Provide the [X, Y] coordinate of the cell's center where the given text is located.  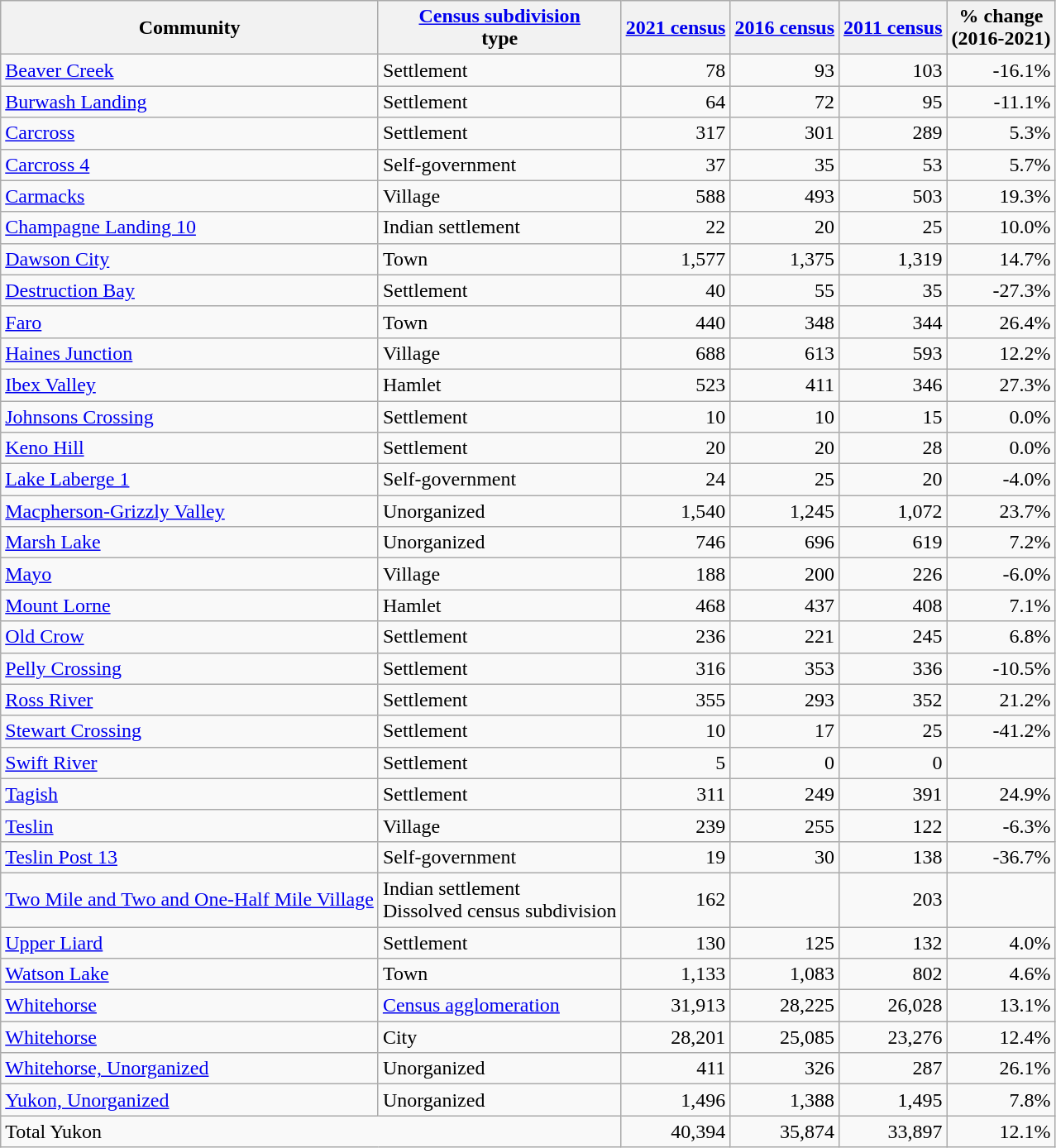
22 [676, 227]
344 [893, 322]
316 [676, 668]
Yukon, Unorganized [190, 1100]
-41.2% [1001, 731]
23.7% [1001, 511]
Champagne Landing 10 [190, 227]
Haines Junction [190, 353]
6.8% [1001, 637]
35,874 [785, 1131]
287 [893, 1069]
53 [893, 165]
Teslin [190, 825]
336 [893, 668]
162 [676, 900]
408 [893, 605]
26.4% [1001, 322]
1,072 [893, 511]
37 [676, 165]
Old Crow [190, 637]
19.3% [1001, 196]
802 [893, 974]
Carmacks [190, 196]
12.1% [1001, 1131]
1,375 [785, 259]
10.0% [1001, 227]
132 [893, 942]
Two Mile and Two and One-Half Mile Village [190, 900]
5.3% [1001, 133]
64 [676, 102]
4.6% [1001, 974]
Macpherson-Grizzly Valley [190, 511]
12.4% [1001, 1037]
130 [676, 942]
188 [676, 574]
493 [785, 196]
255 [785, 825]
Ross River [190, 700]
4.0% [1001, 942]
503 [893, 196]
-36.7% [1001, 857]
-16.1% [1001, 70]
15 [893, 416]
Destruction Bay [190, 290]
236 [676, 637]
Teslin Post 13 [190, 857]
613 [785, 353]
311 [676, 794]
1,577 [676, 259]
23,276 [893, 1037]
Total Yukon [311, 1131]
7.2% [1001, 543]
-6.0% [1001, 574]
317 [676, 133]
Indian settlementDissolved census subdivision [499, 900]
1,388 [785, 1100]
28,225 [785, 1006]
239 [676, 825]
2016 census [785, 28]
-11.1% [1001, 102]
249 [785, 794]
1,540 [676, 511]
40,394 [676, 1131]
746 [676, 543]
13.1% [1001, 1006]
Mount Lorne [190, 605]
93 [785, 70]
30 [785, 857]
Ibex Valley [190, 385]
Whitehorse, Unorganized [190, 1069]
78 [676, 70]
26,028 [893, 1006]
2011 census [893, 28]
Marsh Lake [190, 543]
-10.5% [1001, 668]
125 [785, 942]
Beaver Creek [190, 70]
2021 census [676, 28]
Swift River [190, 763]
% change(2016-2021) [1001, 28]
103 [893, 70]
7.8% [1001, 1100]
19 [676, 857]
122 [893, 825]
Tagish [190, 794]
437 [785, 605]
391 [893, 794]
593 [893, 353]
24 [676, 480]
1,319 [893, 259]
Mayo [190, 574]
-27.3% [1001, 290]
28 [893, 448]
25,085 [785, 1037]
1,083 [785, 974]
355 [676, 700]
Community [190, 28]
326 [785, 1069]
226 [893, 574]
619 [893, 543]
28,201 [676, 1037]
348 [785, 322]
24.9% [1001, 794]
95 [893, 102]
Indian settlement [499, 227]
14.7% [1001, 259]
55 [785, 290]
Carcross [190, 133]
21.2% [1001, 700]
588 [676, 196]
Census subdivisiontype [499, 28]
Johnsons Crossing [190, 416]
1,495 [893, 1100]
523 [676, 385]
33,897 [893, 1131]
301 [785, 133]
Carcross 4 [190, 165]
Burwash Landing [190, 102]
Dawson City [190, 259]
200 [785, 574]
289 [893, 133]
1,496 [676, 1100]
Lake Laberge 1 [190, 480]
138 [893, 857]
293 [785, 700]
352 [893, 700]
40 [676, 290]
1,133 [676, 974]
696 [785, 543]
5 [676, 763]
Census agglomeration [499, 1006]
31,913 [676, 1006]
Faro [190, 322]
27.3% [1001, 385]
Stewart Crossing [190, 731]
468 [676, 605]
7.1% [1001, 605]
440 [676, 322]
Keno Hill [190, 448]
Upper Liard [190, 942]
17 [785, 731]
-6.3% [1001, 825]
12.2% [1001, 353]
353 [785, 668]
Pelly Crossing [190, 668]
5.7% [1001, 165]
203 [893, 900]
26.1% [1001, 1069]
1,245 [785, 511]
-4.0% [1001, 480]
Watson Lake [190, 974]
221 [785, 637]
346 [893, 385]
City [499, 1037]
72 [785, 102]
245 [893, 637]
688 [676, 353]
